Return the (x, y) coordinate for the center point of the cell that contains the specified text.  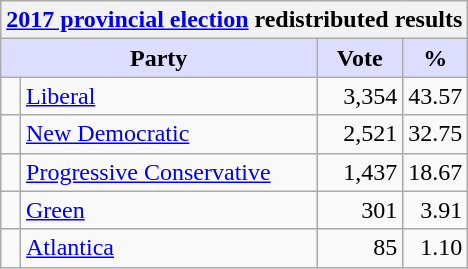
New Democratic (169, 134)
Green (169, 210)
2,521 (360, 134)
% (436, 58)
3.91 (436, 210)
32.75 (436, 134)
3,354 (360, 96)
18.67 (436, 172)
2017 provincial election redistributed results (234, 20)
Liberal (169, 96)
Progressive Conservative (169, 172)
1.10 (436, 248)
301 (360, 210)
Atlantica (169, 248)
Party (159, 58)
85 (360, 248)
Vote (360, 58)
1,437 (360, 172)
43.57 (436, 96)
